Return (X, Y) of the center of cell containing provided text 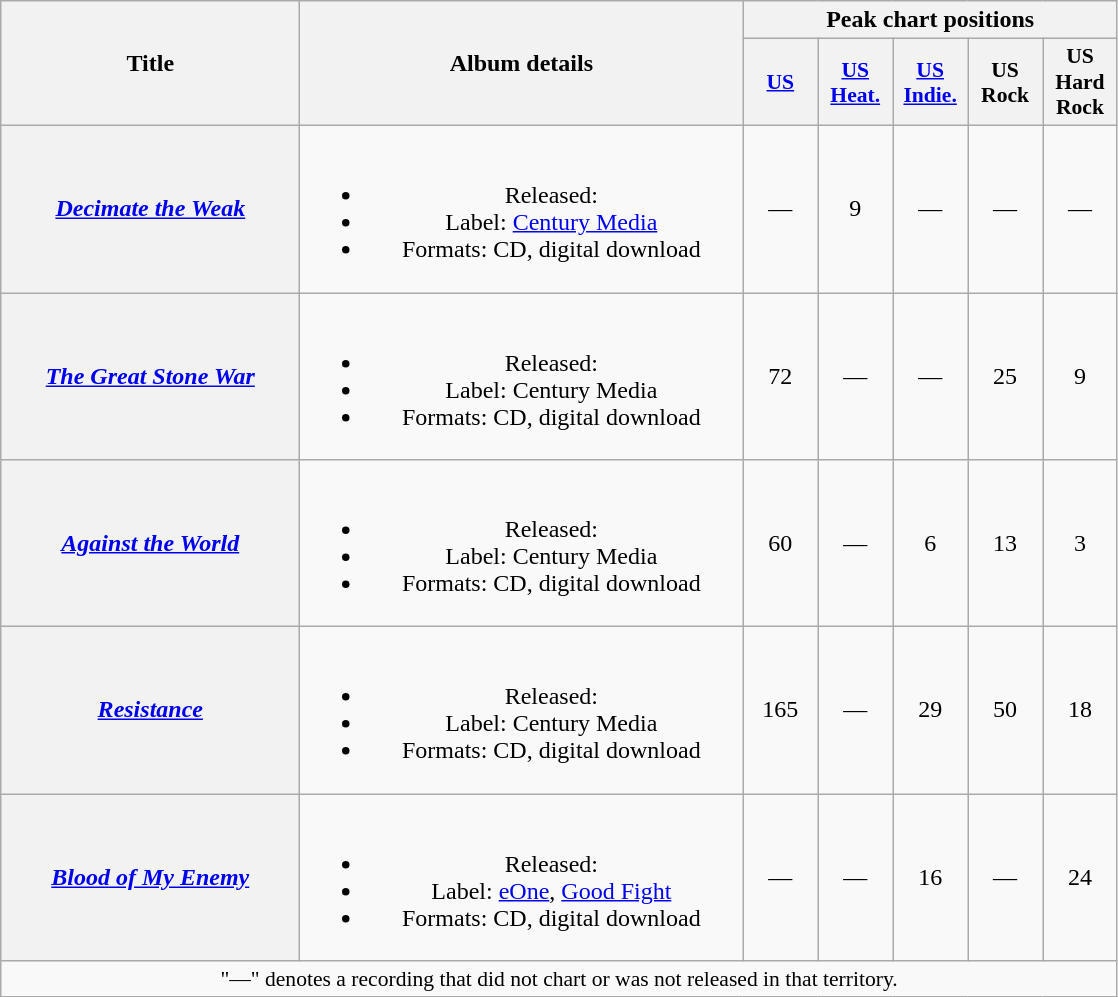
16 (930, 878)
"—" denotes a recording that did not chart or was not released in that territory. (560, 979)
USIndie. (930, 82)
Blood of My Enemy (150, 878)
72 (780, 376)
24 (1080, 878)
USHeat. (856, 82)
US (780, 82)
25 (1006, 376)
18 (1080, 710)
Peak chart positions (930, 20)
Against the World (150, 544)
Title (150, 64)
USHard Rock (1080, 82)
Resistance (150, 710)
50 (1006, 710)
6 (930, 544)
Decimate the Weak (150, 208)
165 (780, 710)
The Great Stone War (150, 376)
3 (1080, 544)
60 (780, 544)
Released: Label: eOne, Good FightFormats: CD, digital download (522, 878)
13 (1006, 544)
USRock (1006, 82)
Album details (522, 64)
29 (930, 710)
